Determine the (X, Y) coordinate at the center of the cell enclosing the given text.  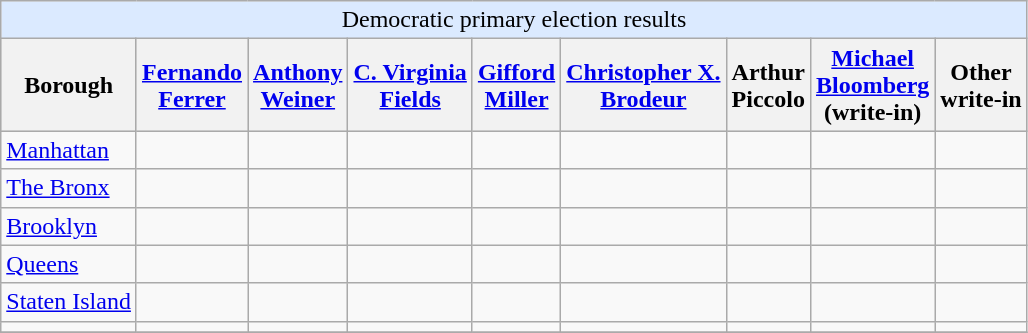
Manhattan (69, 150)
Borough (69, 85)
MichaelBloomberg(write-in) (872, 85)
The Bronx (69, 188)
FernandoFerrer (192, 85)
Christopher X.Brodeur (644, 85)
Staten Island (69, 302)
GiffordMiller (516, 85)
AnthonyWeiner (298, 85)
Democratic primary election results (514, 20)
Brooklyn (69, 226)
Otherwrite-in (981, 85)
C. VirginiaFields (410, 85)
ArthurPiccolo (768, 85)
Queens (69, 264)
